Locate the cell with the specified text and output its (x, y) center coordinate. 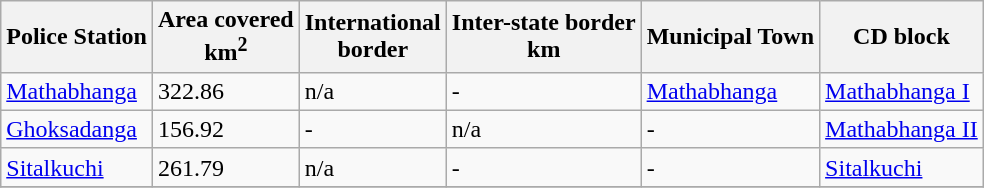
322.86 (226, 91)
Ghoksadanga (77, 129)
Mathabhanga II (902, 129)
Area coveredkm2 (226, 37)
Mathabhanga I (902, 91)
Inter-state borderkm (544, 37)
156.92 (226, 129)
261.79 (226, 167)
Police Station (77, 37)
CD block (902, 37)
Municipal Town (730, 37)
International border (372, 37)
